Scan for the cell matching the given text and deliver its (x, y) coordinate at center. 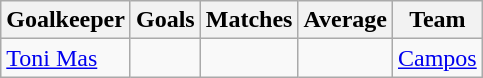
Goalkeeper (66, 20)
Team (437, 20)
Toni Mas (66, 58)
Campos (437, 58)
Matches (249, 20)
Average (346, 20)
Goals (165, 20)
